From the cell containing the given text, extract its center point as (X, Y) coordinate. 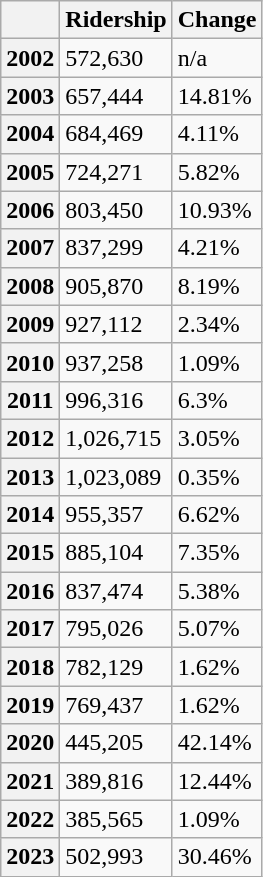
0.35% (217, 477)
837,474 (116, 591)
657,444 (116, 96)
905,870 (116, 286)
2004 (30, 134)
2010 (30, 362)
2021 (30, 781)
2018 (30, 667)
769,437 (116, 705)
4.21% (217, 248)
684,469 (116, 134)
2008 (30, 286)
2012 (30, 438)
795,026 (116, 629)
2006 (30, 210)
803,450 (116, 210)
955,357 (116, 515)
385,565 (116, 819)
2009 (30, 324)
837,299 (116, 248)
389,816 (116, 781)
6.62% (217, 515)
724,271 (116, 172)
2002 (30, 58)
10.93% (217, 210)
2015 (30, 553)
996,316 (116, 400)
2020 (30, 743)
885,104 (116, 553)
3.05% (217, 438)
2013 (30, 477)
572,630 (116, 58)
2017 (30, 629)
6.3% (217, 400)
2007 (30, 248)
7.35% (217, 553)
1,023,089 (116, 477)
5.38% (217, 591)
2016 (30, 591)
5.82% (217, 172)
2014 (30, 515)
Change (217, 20)
2003 (30, 96)
927,112 (116, 324)
782,129 (116, 667)
12.44% (217, 781)
5.07% (217, 629)
8.19% (217, 286)
2023 (30, 857)
2019 (30, 705)
2022 (30, 819)
502,993 (116, 857)
2005 (30, 172)
Ridership (116, 20)
445,205 (116, 743)
2.34% (217, 324)
2011 (30, 400)
1,026,715 (116, 438)
42.14% (217, 743)
n/a (217, 58)
4.11% (217, 134)
14.81% (217, 96)
937,258 (116, 362)
30.46% (217, 857)
